Provide the (x, y) coordinate of the cell's center where the given text is located.  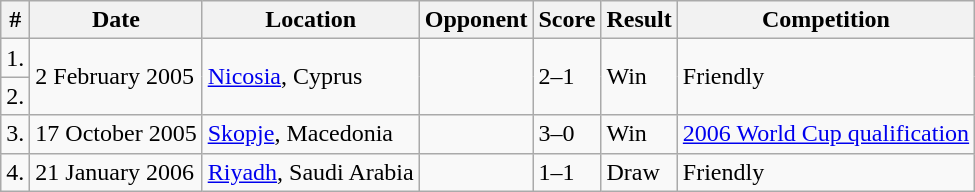
Competition (826, 20)
Result (639, 20)
3–0 (567, 134)
4. (16, 172)
2 February 2005 (116, 77)
Riyadh, Saudi Arabia (310, 172)
3. (16, 134)
1. (16, 58)
Score (567, 20)
2. (16, 96)
1–1 (567, 172)
2–1 (567, 77)
2006 World Cup qualification (826, 134)
21 January 2006 (116, 172)
Nicosia, Cyprus (310, 77)
Opponent (476, 20)
Draw (639, 172)
Skopje, Macedonia (310, 134)
Date (116, 20)
# (16, 20)
17 October 2005 (116, 134)
Location (310, 20)
